Pinpoint the cell where the given text exists, returning its [X, Y] midpoint coordinate. 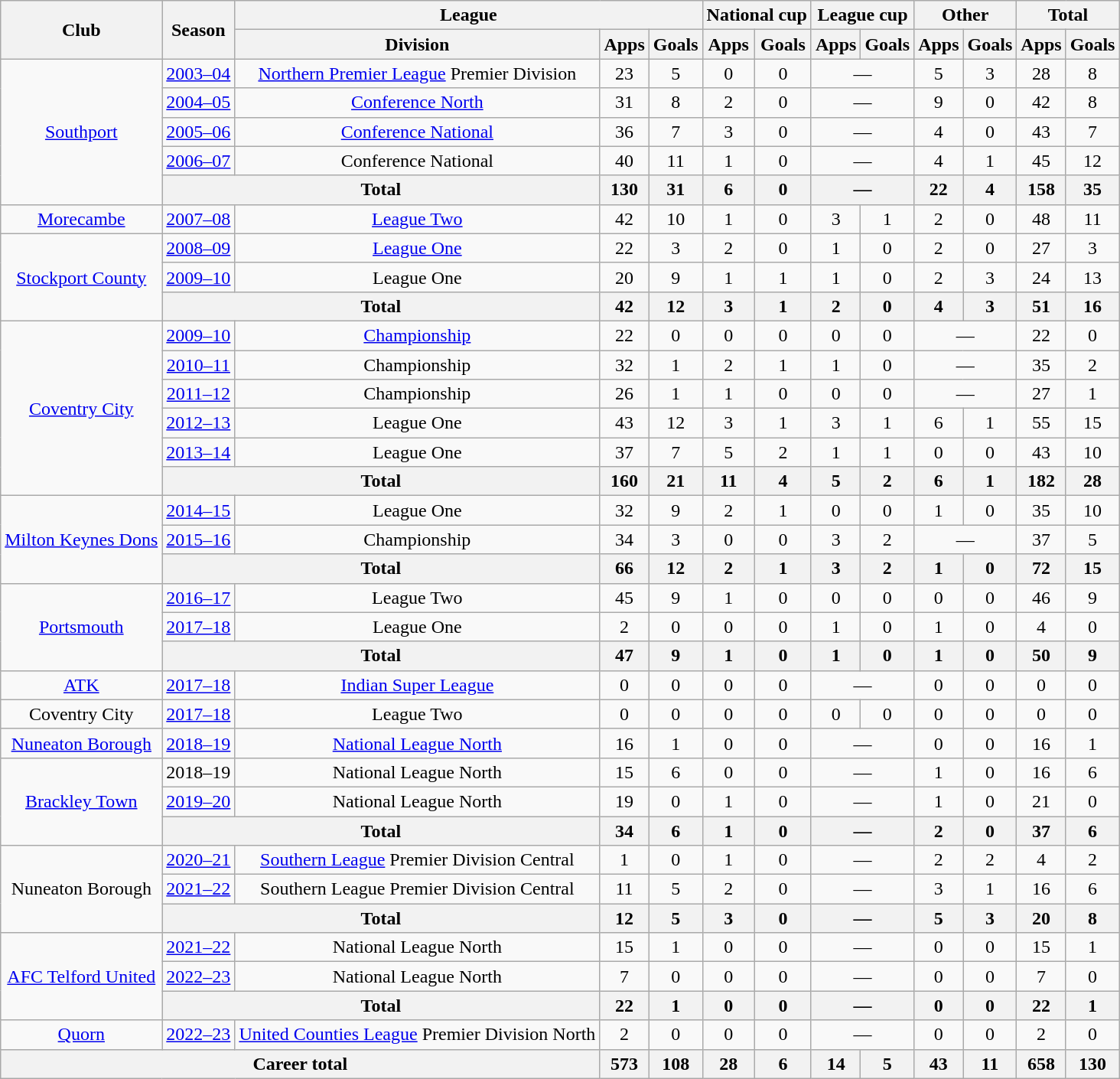
658 [1041, 1064]
League cup [862, 15]
160 [624, 481]
24 [1041, 277]
2006–07 [199, 161]
23 [624, 73]
2012–13 [199, 423]
2020–21 [199, 860]
Career total [300, 1064]
66 [624, 569]
Stockport County [81, 277]
50 [1041, 656]
2008–09 [199, 248]
Indian Super League [418, 685]
158 [1041, 190]
2005–06 [199, 132]
72 [1041, 569]
AFC Telford United [81, 976]
2004–05 [199, 103]
Division [418, 44]
Southport [81, 132]
36 [624, 132]
26 [624, 394]
Other [965, 15]
2003–04 [199, 73]
Conference North [418, 103]
573 [624, 1064]
14 [835, 1064]
2010–11 [199, 365]
Portsmouth [81, 627]
2011–12 [199, 394]
2014–15 [199, 510]
46 [1041, 598]
40 [624, 161]
Brackley Town [81, 801]
Milton Keynes Dons [81, 539]
48 [1041, 219]
182 [1041, 481]
2007–08 [199, 219]
Northern Premier League Premier Division [418, 73]
2015–16 [199, 539]
47 [624, 656]
National cup [757, 15]
Club [81, 30]
51 [1041, 306]
2019–20 [199, 801]
2013–14 [199, 452]
13 [1092, 277]
ATK [81, 685]
2016–17 [199, 598]
United Counties League Premier Division North [418, 1035]
Season [199, 30]
108 [676, 1064]
Quorn [81, 1035]
55 [1041, 423]
19 [624, 801]
League [468, 15]
Morecambe [81, 219]
